Scan for the cell matching the given text and deliver its (x, y) coordinate at center. 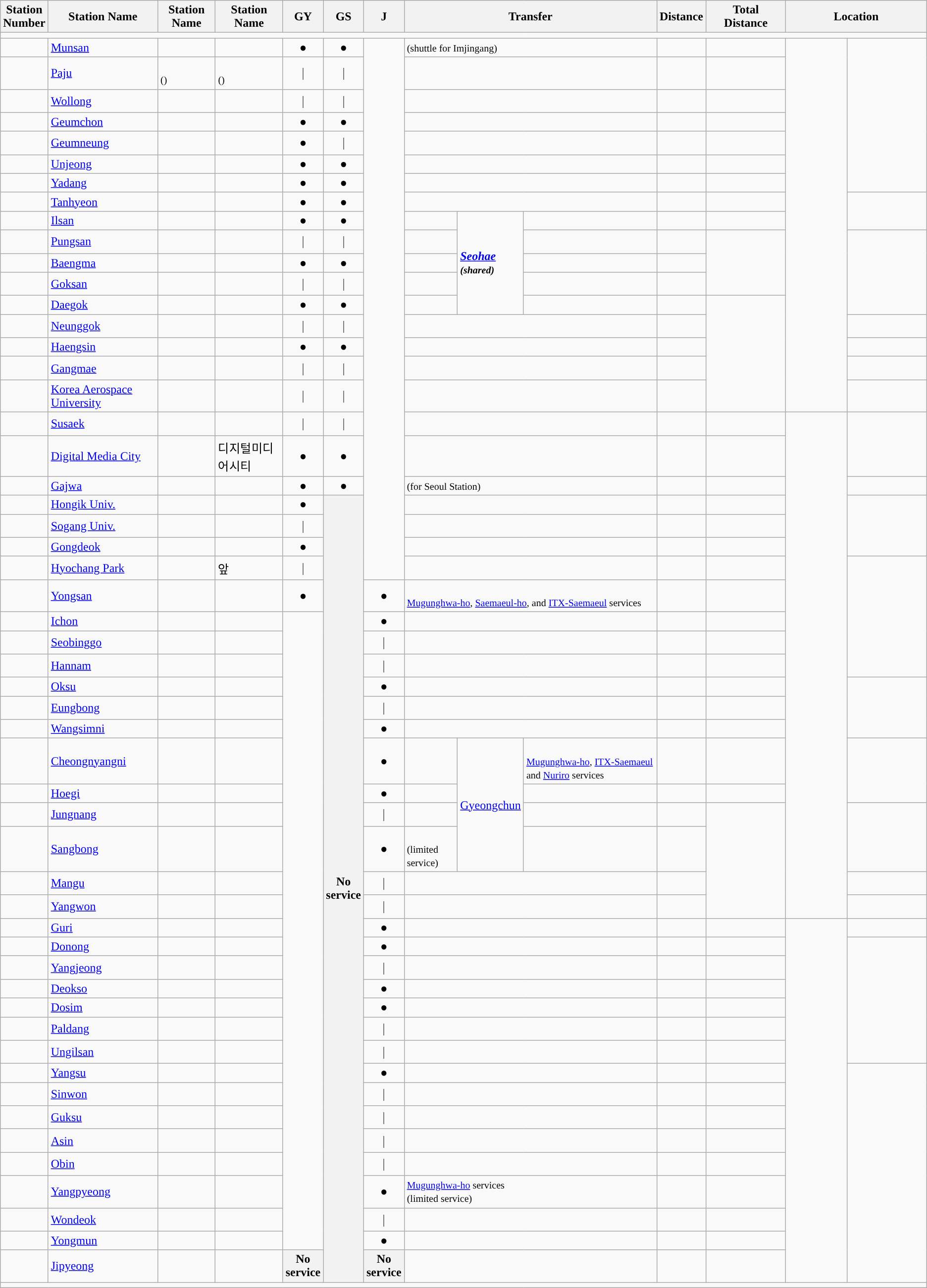
Yangwon (103, 906)
(for Seoul Station) (530, 486)
Yongmun (103, 1240)
GY (303, 17)
Daegok (103, 305)
Obin (103, 1164)
(limited service) (431, 849)
Neunggok (103, 326)
Ilsan (103, 220)
Wangsimni (103, 729)
Eungbong (103, 708)
Hongik Univ. (103, 505)
디지털미디어시티 (249, 456)
Yangjeong (103, 968)
Gyeongchun (491, 805)
Ungilsan (103, 1052)
Sangbong (103, 849)
Hoegi (103, 793)
Mugunghwa-ho, Saemaeul-ho, and ITX-Saemaeul services (530, 595)
Geumchon (103, 122)
Baengma (103, 263)
Dosim (103, 1007)
Pungsan (103, 242)
Paju (103, 73)
Hannam (103, 666)
Gongdeok (103, 547)
Paldang (103, 1029)
Tanhyeon (103, 202)
Guri (103, 927)
Mangu (103, 883)
Goksan (103, 284)
Guksu (103, 1117)
앞 (249, 567)
Ichon (103, 621)
Susaek (103, 424)
Transfer (530, 17)
Donong (103, 946)
Yangpyeong (103, 1191)
Seobinggo (103, 643)
Jungnang (103, 814)
Yongsan (103, 595)
GS (344, 17)
Location (857, 17)
Yadang (103, 183)
TotalDistance (746, 17)
(shuttle for Imjingang) (530, 48)
StationNumber (24, 17)
Asin (103, 1141)
Jipyeong (103, 1266)
Seohae(shared) (491, 262)
Geumneung (103, 143)
Mugunghwa-ho, ITX-Saemaeul and Nuriro services (590, 761)
Distance (681, 17)
Sogang Univ. (103, 526)
Korea Aerospace University (103, 396)
Hyochang Park (103, 567)
Oksu (103, 687)
Unjeong (103, 164)
Sinwon (103, 1094)
J (384, 17)
Deokso (103, 988)
Wollong (103, 101)
Haengsin (103, 347)
Munsan (103, 48)
Wondeok (103, 1219)
Cheongnyangni (103, 761)
Digital Media City (103, 456)
Mugunghwa-ho services (limited service) (530, 1191)
Gangmae (103, 368)
Yangsu (103, 1073)
Gajwa (103, 486)
